Capture the cell that displays the provided text and extract its [X, Y] central coordinate. 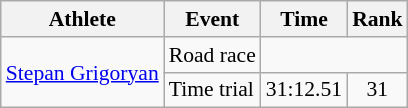
Rank [378, 19]
Event [212, 19]
Road race [212, 55]
31:12.51 [304, 90]
Athlete [82, 19]
Time trial [212, 90]
31 [378, 90]
Time [304, 19]
Stepan Grigoryan [82, 72]
